Search for the cell housing the specified text and yield its (X, Y) center coordinate. 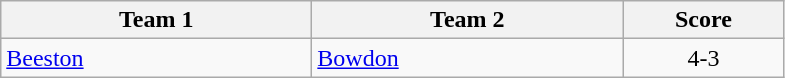
Team 2 (468, 20)
4-3 (704, 58)
Bowdon (468, 58)
Beeston (156, 58)
Team 1 (156, 20)
Score (704, 20)
